Output the (x, y) coordinate of the center of the cell containing the given text.  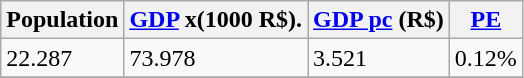
GDP x(1000 R$). (216, 20)
GDP pc (R$) (379, 20)
Population (62, 20)
PE (486, 20)
73.978 (216, 58)
0.12% (486, 58)
3.521 (379, 58)
22.287 (62, 58)
